Pinpoint the cell where the given text exists, returning its [X, Y] midpoint coordinate. 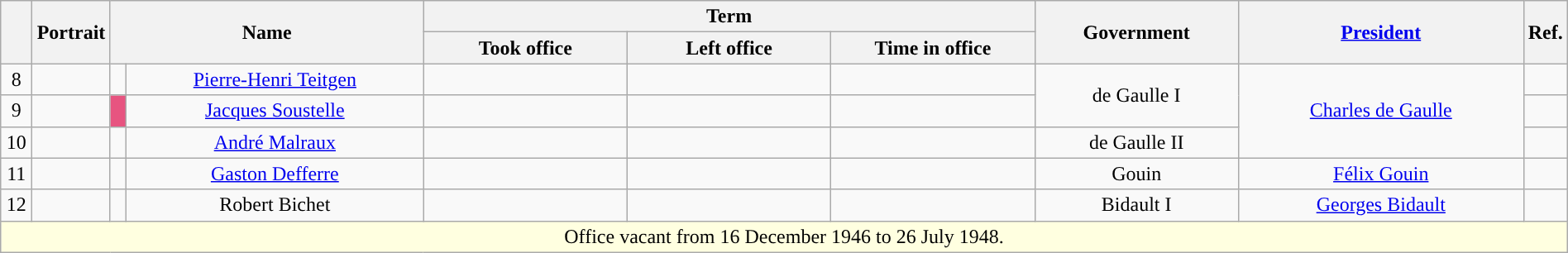
Jacques Soustelle [275, 111]
Office vacant from 16 December 1946 to 26 July 1948. [784, 236]
10 [17, 142]
11 [17, 174]
Gaston Defferre [275, 174]
Robert Bichet [275, 205]
Government [1136, 32]
Left office [729, 48]
Gouin [1136, 174]
Pierre-Henri Teitgen [275, 79]
André Malraux [275, 142]
President [1381, 32]
de Gaulle I [1136, 95]
Portrait [71, 32]
Time in office [933, 48]
Félix Gouin [1381, 174]
8 [17, 79]
Name [266, 32]
Georges Bidault [1381, 205]
Ref. [1545, 32]
Term [729, 17]
Charles de Gaulle [1381, 111]
de Gaulle II [1136, 142]
Took office [525, 48]
9 [17, 111]
Bidault I [1136, 205]
12 [17, 205]
